Extract the [x, y] coordinate from the center of the cell holding the provided text.  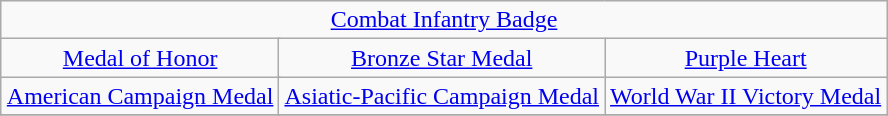
American Campaign Medal [140, 96]
Medal of Honor [140, 58]
World War II Victory Medal [746, 96]
Bronze Star Medal [442, 58]
Asiatic-Pacific Campaign Medal [442, 96]
Combat Infantry Badge [444, 20]
Purple Heart [746, 58]
